Extract the (x, y) coordinate from the center of the cell holding the provided text.  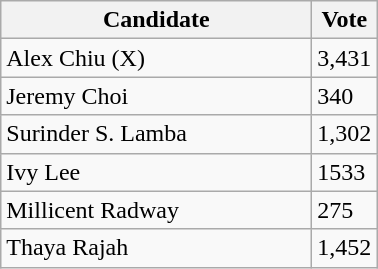
Ivy Lee (156, 172)
Candidate (156, 20)
Jeremy Choi (156, 96)
340 (344, 96)
1,452 (344, 248)
1533 (344, 172)
Alex Chiu (X) (156, 58)
Thaya Rajah (156, 248)
Millicent Radway (156, 210)
Surinder S. Lamba (156, 134)
275 (344, 210)
Vote (344, 20)
3,431 (344, 58)
1,302 (344, 134)
